Capture the cell that displays the provided text and extract its [x, y] central coordinate. 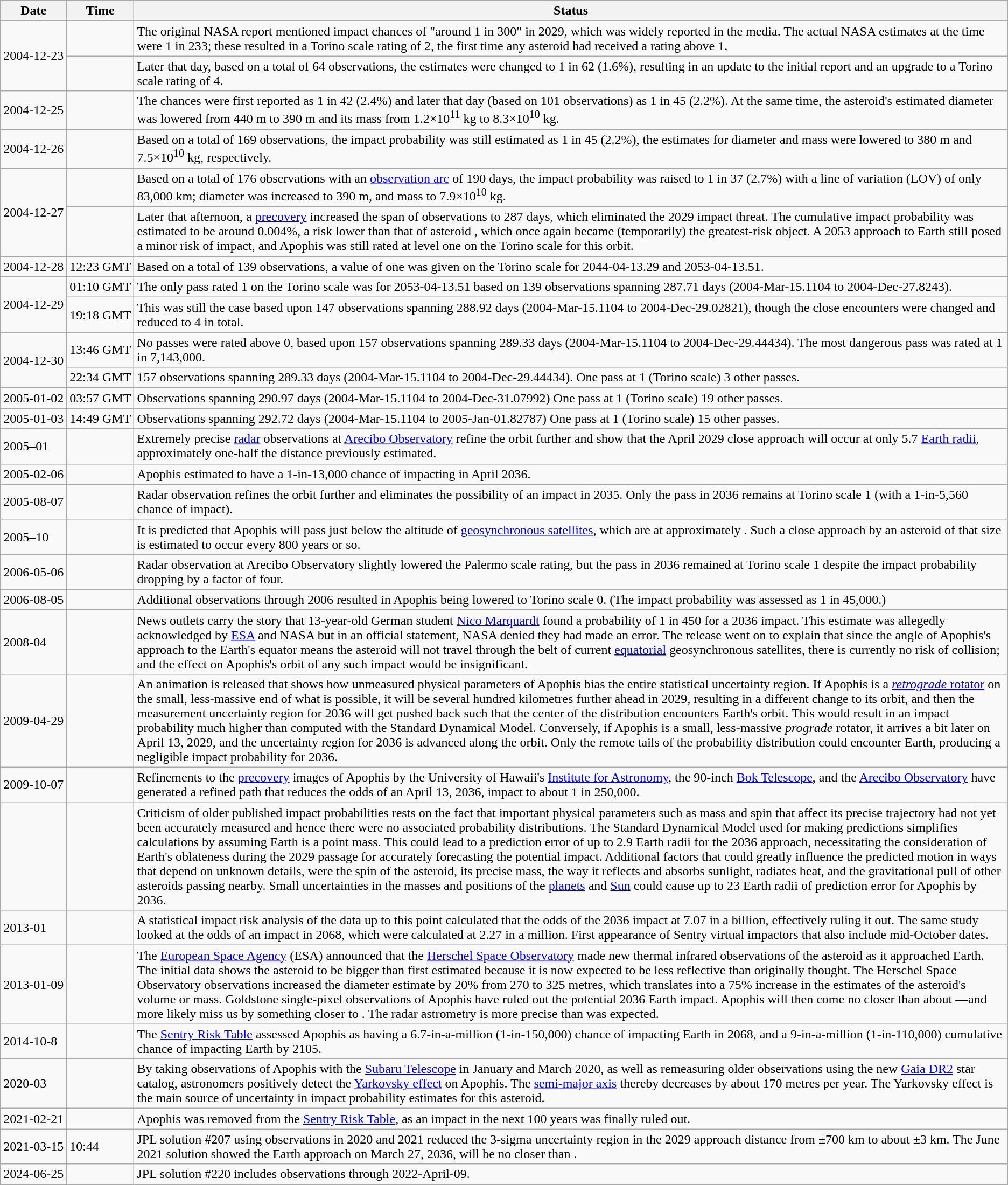
Date [33, 11]
Status [571, 11]
2013-01-09 [33, 985]
Observations spanning 290.97 days (2004-Mar-15.1104 to 2004-Dec-31.07992) One pass at 1 (Torino scale) 19 other passes. [571, 398]
22:34 GMT [100, 378]
2004-12-29 [33, 305]
2004-12-23 [33, 56]
Observations spanning 292.72 days (2004-Mar-15.1104 to 2005-Jan-01.82787) One pass at 1 (Torino scale) 15 other passes. [571, 419]
2005-08-07 [33, 502]
2006-05-06 [33, 572]
12:23 GMT [100, 267]
Additional observations through 2006 resulted in Apophis being lowered to Torino scale 0. (The impact probability was assessed as 1 in 45,000.) [571, 600]
14:49 GMT [100, 419]
2005-01-02 [33, 398]
2005–10 [33, 536]
2004-12-25 [33, 110]
2024-06-25 [33, 1174]
2009-10-07 [33, 785]
Apophis estimated to have a 1-in-13,000 chance of impacting in April 2036. [571, 474]
10:44 [100, 1146]
Time [100, 11]
2006-08-05 [33, 600]
2008-04 [33, 642]
Based on a total of 139 observations, a value of one was given on the Torino scale for 2044-04-13.29 and 2053-04-13.51. [571, 267]
2009-04-29 [33, 721]
01:10 GMT [100, 287]
2004-12-30 [33, 360]
2021-02-21 [33, 1119]
2004-12-26 [33, 149]
157 observations spanning 289.33 days (2004-Mar-15.1104 to 2004-Dec-29.44434). One pass at 1 (Torino scale) 3 other passes. [571, 378]
13:46 GMT [100, 350]
Apophis was removed from the Sentry Risk Table, as an impact in the next 100 years was finally ruled out. [571, 1119]
2020-03 [33, 1084]
2014-10-8 [33, 1042]
2005–01 [33, 446]
2013-01 [33, 928]
JPL solution #220 includes observations through 2022-April-09. [571, 1174]
03:57 GMT [100, 398]
2005-01-03 [33, 419]
2004-12-28 [33, 267]
2005-02-06 [33, 474]
2004-12-27 [33, 212]
2021-03-15 [33, 1146]
19:18 GMT [100, 315]
